Output the (X, Y) coordinate of the center of the cell containing the given text.  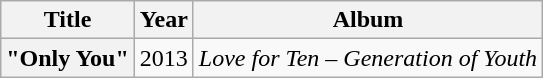
Title (68, 20)
Love for Ten – Generation of Youth (368, 58)
"Only You" (68, 58)
2013 (164, 58)
Year (164, 20)
Album (368, 20)
